Extract the (x, y) coordinate from the center of the cell holding the provided text.  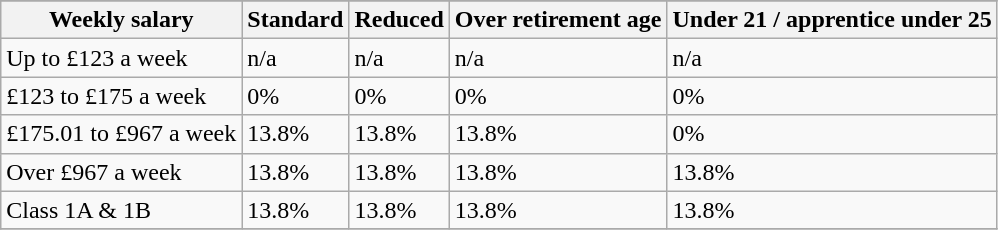
Standard (296, 20)
Over £967 a week (122, 172)
Over retirement age (558, 20)
Weekly salary (122, 20)
£123 to £175 a week (122, 96)
£175.01 to £967 a week (122, 134)
Up to £123 a week (122, 58)
Under 21 / apprentice under 25 (832, 20)
Reduced (399, 20)
Class 1A & 1B (122, 210)
